Pinpoint the cell where the given text exists, returning its (X, Y) midpoint coordinate. 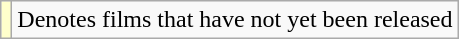
Denotes films that have not yet been released (235, 20)
